Pinpoint the cell where the given text exists, returning its [X, Y] midpoint coordinate. 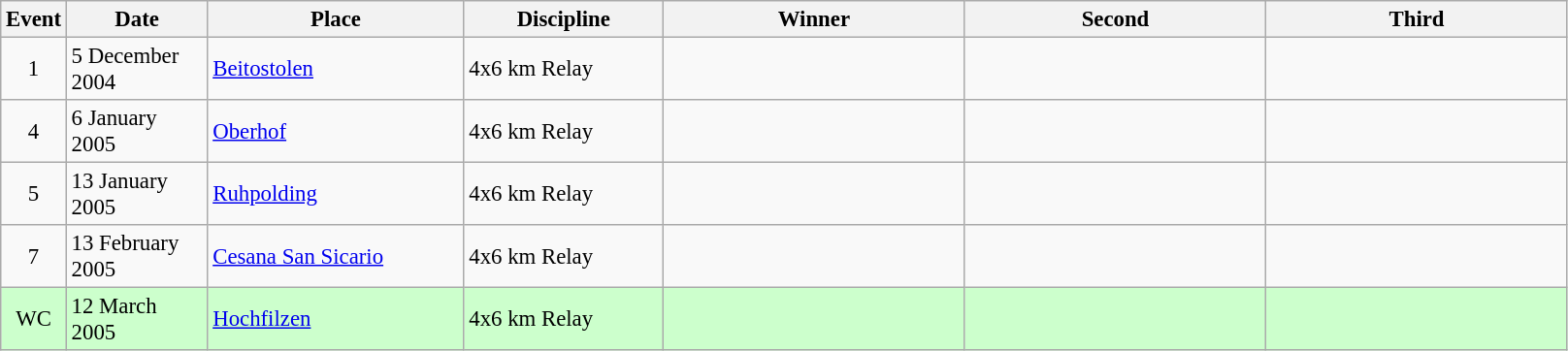
5 [34, 194]
4 [34, 132]
Discipline [564, 19]
Place [336, 19]
13 February 2005 [137, 256]
1 [34, 70]
12 March 2005 [137, 320]
Second [1116, 19]
Winner [815, 19]
6 January 2005 [137, 132]
Ruhpolding [336, 194]
13 January 2005 [137, 194]
Cesana San Sicario [336, 256]
Event [34, 19]
7 [34, 256]
5 December 2004 [137, 70]
Oberhof [336, 132]
Third [1417, 19]
Date [137, 19]
WC [34, 320]
Hochfilzen [336, 320]
Beitostolen [336, 70]
